Provide the [X, Y] coordinate of the cell's center where the given text is located.  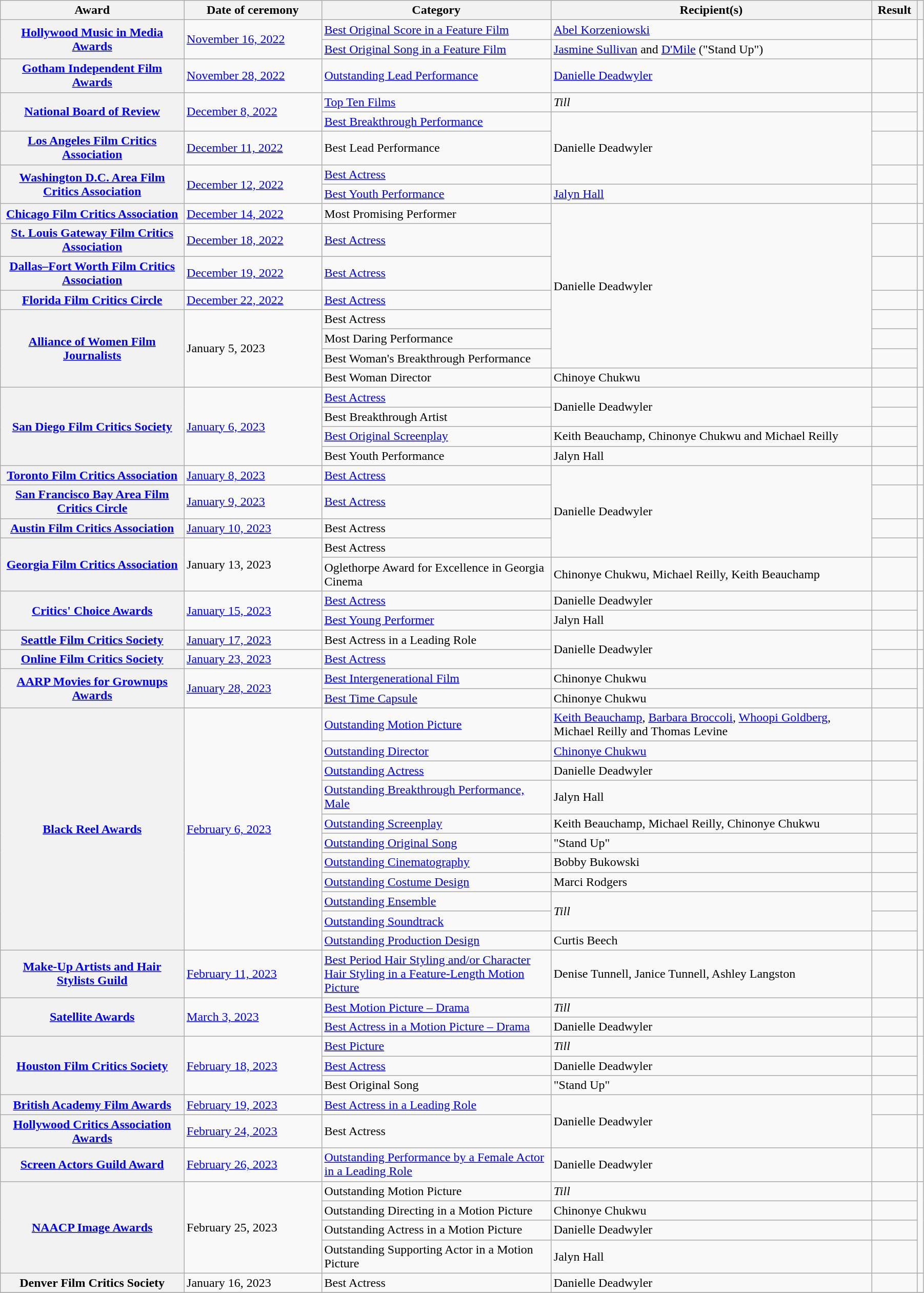
Result [895, 10]
Best Actress in a Motion Picture – Drama [436, 1027]
Best Breakthrough Artist [436, 417]
March 3, 2023 [253, 1017]
Dallas–Fort Worth Film Critics Association [92, 273]
Outstanding Screenplay [436, 823]
Los Angeles Film Critics Association [92, 148]
February 18, 2023 [253, 1066]
Florida Film Critics Circle [92, 300]
February 19, 2023 [253, 1105]
Outstanding Cinematography [436, 862]
Recipient(s) [711, 10]
Bobby Bukowski [711, 862]
Toronto Film Critics Association [92, 475]
Outstanding Ensemble [436, 901]
Seattle Film Critics Society [92, 639]
Keith Beauchamp, Chinonye Chukwu and Michael Reilly [711, 436]
December 12, 2022 [253, 184]
December 18, 2022 [253, 240]
NAACP Image Awards [92, 1227]
Black Reel Awards [92, 830]
December 8, 2022 [253, 112]
Satellite Awards [92, 1017]
Best Motion Picture – Drama [436, 1007]
February 11, 2023 [253, 974]
January 9, 2023 [253, 501]
Best Woman's Breakthrough Performance [436, 358]
Best Picture [436, 1046]
Top Ten Films [436, 102]
Chinoye Chukwu [711, 378]
January 10, 2023 [253, 528]
Best Period Hair Styling and/or Character Hair Styling in a Feature-Length Motion Picture [436, 974]
Outstanding Soundtrack [436, 921]
Most Daring Performance [436, 339]
British Academy Film Awards [92, 1105]
Outstanding Performance by a Female Actor in a Leading Role [436, 1165]
Outstanding Actress [436, 771]
Chinonye Chukwu, Michael Reilly, Keith Beauchamp [711, 574]
January 6, 2023 [253, 427]
Austin Film Critics Association [92, 528]
Best Intergenerational Film [436, 679]
January 16, 2023 [253, 1283]
January 17, 2023 [253, 639]
January 5, 2023 [253, 349]
Outstanding Production Design [436, 940]
February 25, 2023 [253, 1227]
Screen Actors Guild Award [92, 1165]
January 15, 2023 [253, 610]
Best Original Song [436, 1085]
Abel Korzeniowski [711, 30]
Best Lead Performance [436, 148]
Outstanding Costume Design [436, 882]
Outstanding Actress in a Motion Picture [436, 1230]
Best Woman Director [436, 378]
St. Louis Gateway Film Critics Association [92, 240]
December 22, 2022 [253, 300]
Denver Film Critics Society [92, 1283]
January 13, 2023 [253, 564]
Outstanding Directing in a Motion Picture [436, 1210]
Keith Beauchamp, Michael Reilly, Chinonye Chukwu [711, 823]
Category [436, 10]
National Board of Review [92, 112]
Outstanding Supporting Actor in a Motion Picture [436, 1256]
Marci Rodgers [711, 882]
Oglethorpe Award for Excellence in Georgia Cinema [436, 574]
November 28, 2022 [253, 76]
Best Original Song in a Feature Film [436, 49]
November 16, 2022 [253, 39]
February 6, 2023 [253, 830]
Gotham Independent Film Awards [92, 76]
Jasmine Sullivan and D'Mile ("Stand Up") [711, 49]
Outstanding Lead Performance [436, 76]
February 24, 2023 [253, 1131]
December 19, 2022 [253, 273]
Chicago Film Critics Association [92, 213]
Award [92, 10]
Critics' Choice Awards [92, 610]
Make-Up Artists and Hair Stylists Guild [92, 974]
February 26, 2023 [253, 1165]
Most Promising Performer [436, 213]
Outstanding Breakthrough Performance, Male [436, 797]
San Francisco Bay Area Film Critics Circle [92, 501]
Outstanding Original Song [436, 843]
San Diego Film Critics Society [92, 427]
Best Time Capsule [436, 698]
Hollywood Critics Association Awards [92, 1131]
Online Film Critics Society [92, 659]
January 8, 2023 [253, 475]
Hollywood Music in Media Awards [92, 39]
Washington D.C. Area Film Critics Association [92, 184]
Alliance of Women Film Journalists [92, 349]
Denise Tunnell, Janice Tunnell, Ashley Langston [711, 974]
Georgia Film Critics Association [92, 564]
Curtis Beech [711, 940]
December 11, 2022 [253, 148]
Best Original Screenplay [436, 436]
Date of ceremony [253, 10]
December 14, 2022 [253, 213]
January 23, 2023 [253, 659]
Best Original Score in a Feature Film [436, 30]
Best Young Performer [436, 620]
Houston Film Critics Society [92, 1066]
Best Breakthrough Performance [436, 122]
January 28, 2023 [253, 689]
Outstanding Director [436, 751]
AARP Movies for Grownups Awards [92, 689]
Keith Beauchamp, Barbara Broccoli, Whoopi Goldberg, Michael Reilly and Thomas Levine [711, 725]
